Capture the cell that displays the provided text and extract its (x, y) central coordinate. 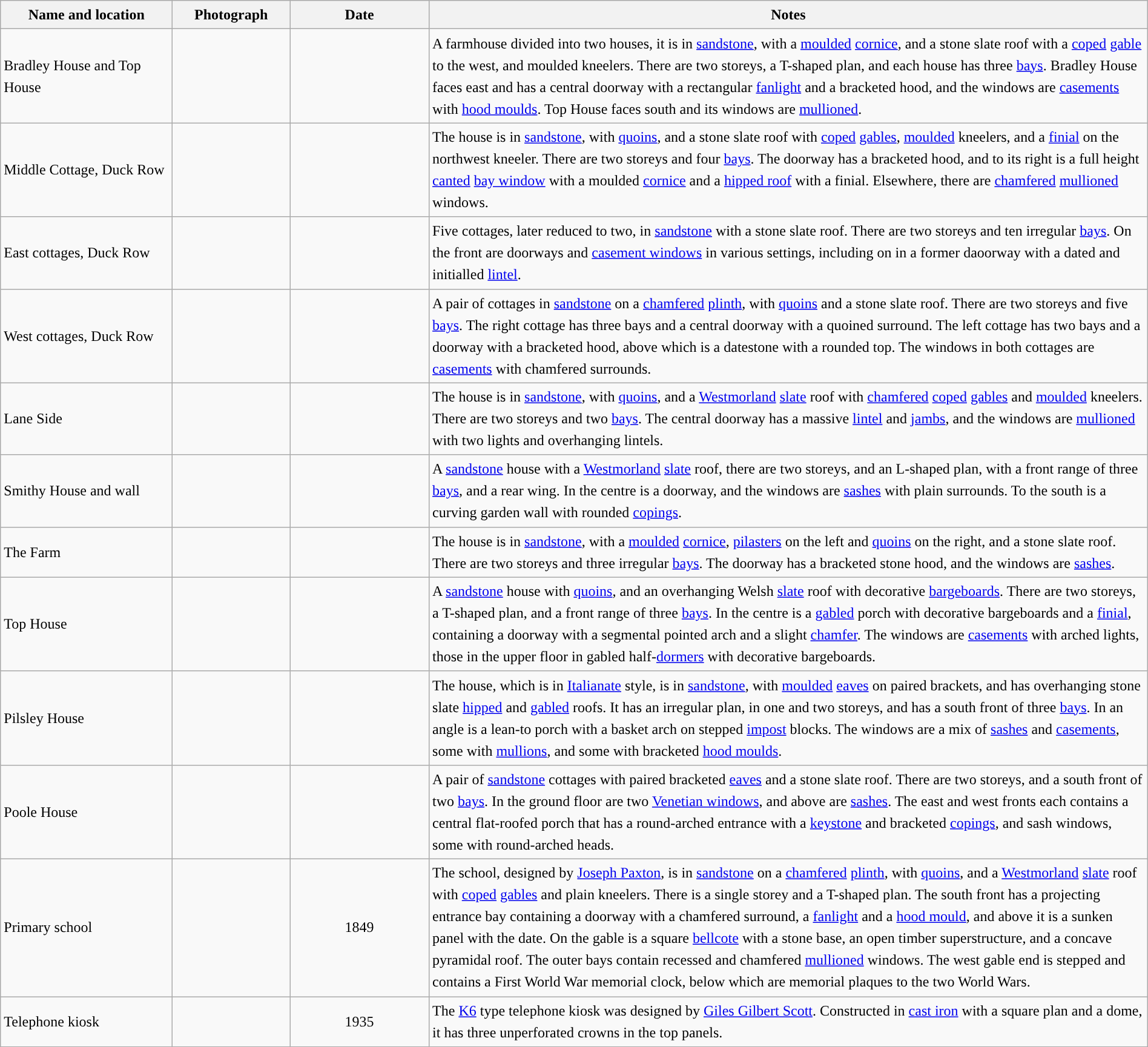
Date (360, 15)
West cottages, Duck Row (87, 335)
The Farm (87, 552)
Telephone kiosk (87, 1022)
Poole House (87, 811)
Pilsley House (87, 718)
East cottages, Duck Row (87, 253)
Middle Cottage, Duck Row (87, 170)
1849 (360, 928)
Name and location (87, 15)
Primary school (87, 928)
Notes (788, 15)
1935 (360, 1022)
Photograph (231, 15)
Smithy House and wall (87, 490)
Top House (87, 624)
Lane Side (87, 419)
Bradley House and Top House (87, 76)
